Find where the given text appears and provide that cell's center as [x, y] coordinate. 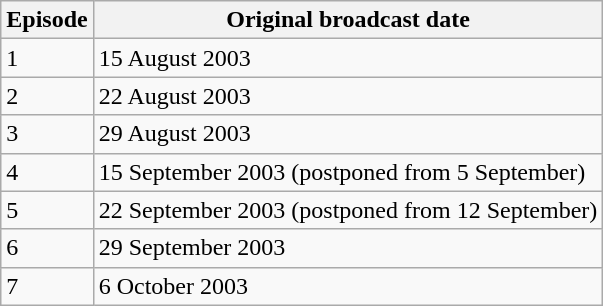
Episode [47, 20]
3 [47, 134]
4 [47, 172]
15 September 2003 (postponed from 5 September) [348, 172]
6 [47, 248]
Original broadcast date [348, 20]
29 August 2003 [348, 134]
6 October 2003 [348, 286]
7 [47, 286]
29 September 2003 [348, 248]
2 [47, 96]
1 [47, 58]
22 September 2003 (postponed from 12 September) [348, 210]
5 [47, 210]
15 August 2003 [348, 58]
22 August 2003 [348, 96]
